Find where the given text appears and provide that cell's center as [X, Y] coordinate. 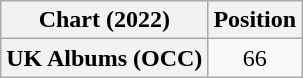
Chart (2022) [104, 20]
UK Albums (OCC) [104, 58]
Position [255, 20]
66 [255, 58]
